Determine the [X, Y] coordinate at the center of the cell enclosing the given text.  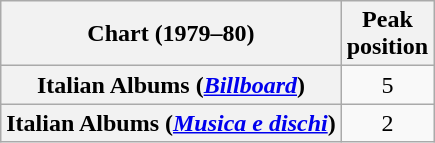
Peakposition [387, 34]
Italian Albums (Musica e dischi) [171, 123]
Chart (1979–80) [171, 34]
Italian Albums (Billboard) [171, 85]
5 [387, 85]
2 [387, 123]
